Search for the cell housing the specified text and yield its (x, y) center coordinate. 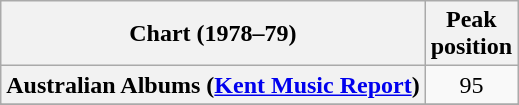
Peakposition (471, 34)
Chart (1978–79) (213, 34)
95 (471, 85)
Australian Albums (Kent Music Report) (213, 85)
